Provide the (X, Y) coordinate of the cell's center where the given text is located.  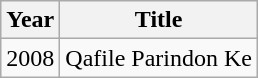
Qafile Parindon Ke (159, 58)
Year (30, 20)
2008 (30, 58)
Title (159, 20)
